Determine the (x, y) coordinate at the center of the cell enclosing the given text.  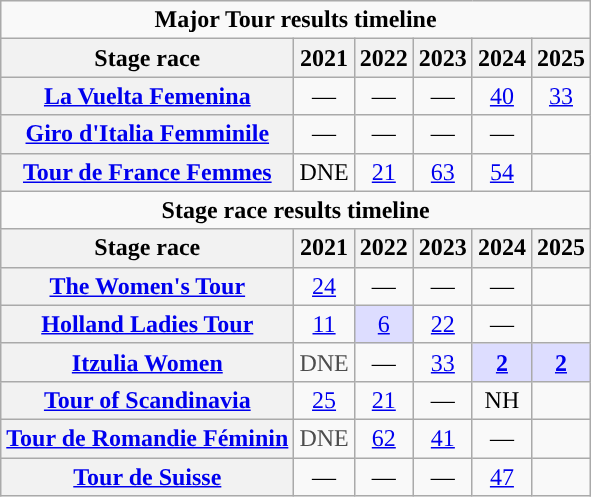
41 (442, 438)
22 (442, 324)
Tour of Scandinavia (148, 400)
11 (324, 324)
Holland Ladies Tour (148, 324)
Giro d'Italia Femminile (148, 134)
Tour de France Femmes (148, 172)
47 (502, 477)
Tour de Suisse (148, 477)
40 (502, 96)
62 (384, 438)
54 (502, 172)
24 (324, 286)
25 (324, 400)
The Women's Tour (148, 286)
Major Tour results timeline (296, 20)
6 (384, 324)
Stage race results timeline (296, 210)
Tour de Romandie Féminin (148, 438)
Itzulia Women (148, 362)
63 (442, 172)
La Vuelta Femenina (148, 96)
NH (502, 400)
